Output the [X, Y] coordinate of the center of the cell containing the given text.  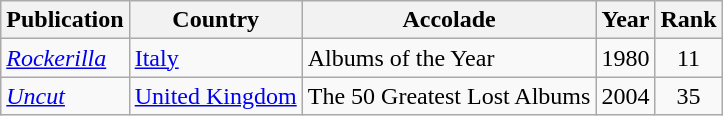
United Kingdom [216, 96]
Albums of the Year [449, 58]
Rank [688, 20]
1980 [626, 58]
35 [688, 96]
Accolade [449, 20]
The 50 Greatest Lost Albums [449, 96]
Publication [65, 20]
Rockerilla [65, 58]
Country [216, 20]
Uncut [65, 96]
2004 [626, 96]
Year [626, 20]
11 [688, 58]
Italy [216, 58]
